Find where the given text appears and provide that cell's center as [X, Y] coordinate. 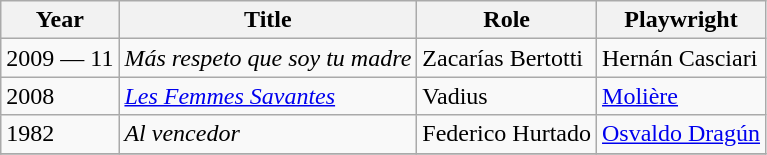
Federico Hurtado [507, 134]
Más respeto que soy tu madre [268, 58]
Title [268, 20]
Osvaldo Dragún [682, 134]
Molière [682, 96]
Les Femmes Savantes [268, 96]
Hernán Casciari [682, 58]
Zacarías Bertotti [507, 58]
2008 [60, 96]
Playwright [682, 20]
Vadius [507, 96]
Al vencedor [268, 134]
1982 [60, 134]
2009 — 11 [60, 58]
Year [60, 20]
Role [507, 20]
